Capture the cell that displays the provided text and extract its (x, y) central coordinate. 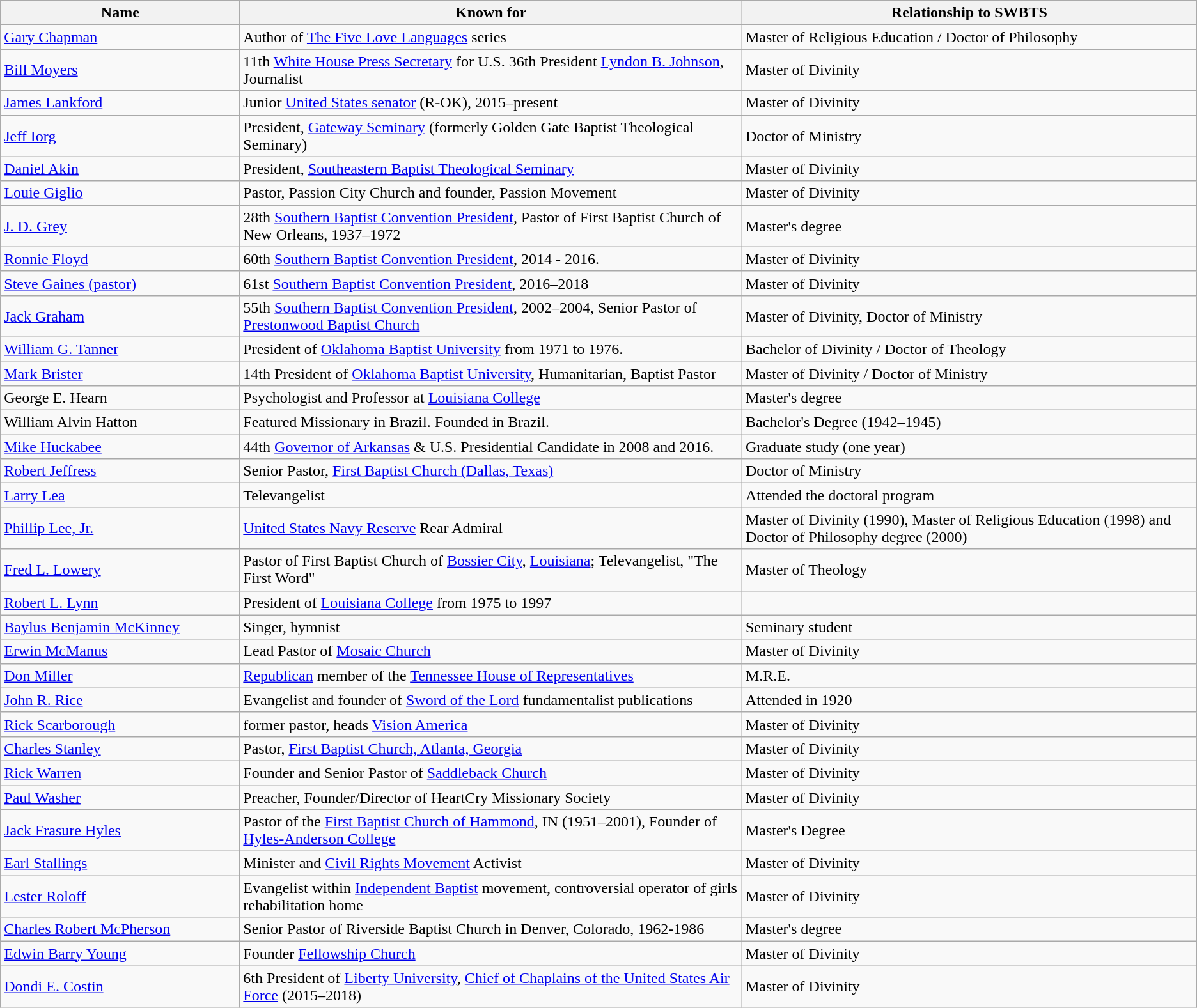
Larry Lea (120, 495)
M.R.E. (969, 676)
Preacher, Founder/Director of HeartCry Missionary Society (491, 797)
George E. Hearn (120, 398)
Lead Pastor of Mosaic Church (491, 651)
Robert L. Lynn (120, 603)
44th Governor of Arkansas & U.S. Presidential Candidate in 2008 and 2016. (491, 447)
Psychologist and Professor at Louisiana College (491, 398)
Louie Giglio (120, 193)
Phillip Lee, Jr. (120, 528)
Master of Theology (969, 570)
Founder Fellowship Church (491, 954)
Lester Roloff (120, 896)
Name (120, 13)
Steve Gaines (pastor) (120, 283)
11th White House Press Secretary for U.S. 36th President Lyndon B. Johnson, Journalist (491, 70)
Republican member of the Tennessee House of Representatives (491, 676)
William Alvin Hatton (120, 423)
Erwin McManus (120, 651)
United States Navy Reserve Rear Admiral (491, 528)
James Lankford (120, 103)
Relationship to SWBTS (969, 13)
Rick Scarborough (120, 724)
former pastor, heads Vision America (491, 724)
Pastor, First Baptist Church, Atlanta, Georgia (491, 748)
Senior Pastor, First Baptist Church (Dallas, Texas) (491, 471)
Fred L. Lowery (120, 570)
14th President of Oklahoma Baptist University, Humanitarian, Baptist Pastor (491, 374)
Dondi E. Costin (120, 987)
6th President of Liberty University, Chief of Chaplains of the United States Air Force (2015–2018) (491, 987)
Pastor, Passion City Church and founder, Passion Movement (491, 193)
Pastor of the First Baptist Church of Hammond, IN (1951–2001), Founder of Hyles-Anderson College (491, 831)
Founder and Senior Pastor of Saddleback Church (491, 773)
Minister and Civil Rights Movement Activist (491, 864)
28th Southern Baptist Convention President, Pastor of First Baptist Church of New Orleans, 1937–1972 (491, 226)
Rick Warren (120, 773)
55th Southern Baptist Convention President, 2002–2004, Senior Pastor of Prestonwood Baptist Church (491, 316)
Seminary student (969, 627)
Don Miller (120, 676)
Edwin Barry Young (120, 954)
Master of Religious Education / Doctor of Philosophy (969, 37)
Featured Missionary in Brazil. Founded in Brazil. (491, 423)
President, Southeastern Baptist Theological Seminary (491, 169)
Known for (491, 13)
Earl Stallings (120, 864)
Bachelor of Divinity / Doctor of Theology (969, 349)
President, Gateway Seminary (formerly Golden Gate Baptist Theological Seminary) (491, 136)
Jack Frasure Hyles (120, 831)
Charles Robert McPherson (120, 929)
President of Oklahoma Baptist University from 1971 to 1976. (491, 349)
Master of Divinity (1990), Master of Religious Education (1998) and Doctor of Philosophy degree (2000) (969, 528)
John R. Rice (120, 700)
Charles Stanley (120, 748)
Graduate study (one year) (969, 447)
Ronnie Floyd (120, 259)
Singer, hymnist (491, 627)
Master of Divinity, Doctor of Ministry (969, 316)
Jeff Iorg (120, 136)
Senior Pastor of Riverside Baptist Church in Denver, Colorado, 1962-1986 (491, 929)
Evangelist within Independent Baptist movement, controversial operator of girls rehabilitation home (491, 896)
Bill Moyers (120, 70)
Robert Jeffress (120, 471)
Gary Chapman (120, 37)
Author of The Five Love Languages series (491, 37)
Attended in 1920 (969, 700)
President of Louisiana College from 1975 to 1997 (491, 603)
Televangelist (491, 495)
60th Southern Baptist Convention President, 2014 - 2016. (491, 259)
Attended the doctoral program (969, 495)
61st Southern Baptist Convention President, 2016–2018 (491, 283)
Baylus Benjamin McKinney (120, 627)
Master's Degree (969, 831)
Mark Brister (120, 374)
Daniel Akin (120, 169)
Bachelor's Degree (1942–1945) (969, 423)
Pastor of First Baptist Church of Bossier City, Louisiana; Televangelist, "The First Word" (491, 570)
Jack Graham (120, 316)
Paul Washer (120, 797)
Mike Huckabee (120, 447)
Evangelist and founder of Sword of the Lord fundamentalist publications (491, 700)
J. D. Grey (120, 226)
Master of Divinity / Doctor of Ministry (969, 374)
Junior United States senator (R-OK), 2015–present (491, 103)
William G. Tanner (120, 349)
